Search for the cell housing the specified text and yield its [X, Y] center coordinate. 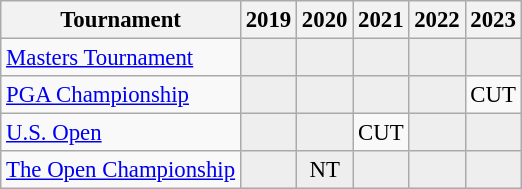
The Open Championship [121, 170]
Masters Tournament [121, 58]
U.S. Open [121, 133]
2019 [268, 20]
2021 [381, 20]
NT [325, 170]
2023 [493, 20]
2022 [437, 20]
Tournament [121, 20]
2020 [325, 20]
PGA Championship [121, 95]
